Pinpoint the cell where the given text exists, returning its [x, y] midpoint coordinate. 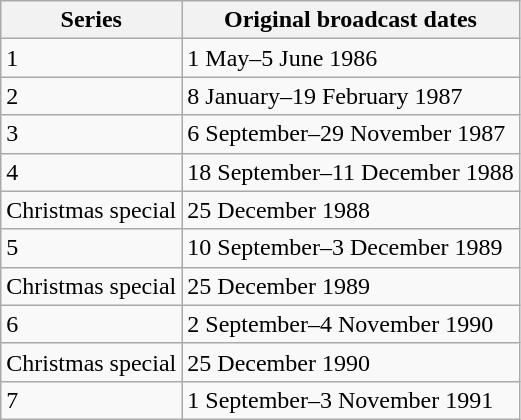
10 September–3 December 1989 [350, 248]
3 [92, 134]
8 January–19 February 1987 [350, 96]
1 [92, 58]
4 [92, 172]
1 May–5 June 1986 [350, 58]
7 [92, 400]
6 [92, 324]
2 September–4 November 1990 [350, 324]
25 December 1990 [350, 362]
5 [92, 248]
25 December 1988 [350, 210]
25 December 1989 [350, 286]
Series [92, 20]
2 [92, 96]
Original broadcast dates [350, 20]
6 September–29 November 1987 [350, 134]
18 September–11 December 1988 [350, 172]
1 September–3 November 1991 [350, 400]
